For the text-containing cell, return its midpoint in [X, Y] coordinate format. 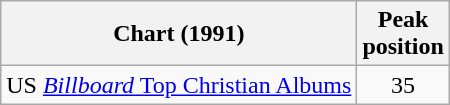
Chart (1991) [179, 34]
Peakposition [403, 34]
US Billboard Top Christian Albums [179, 85]
35 [403, 85]
